Capture the cell that displays the provided text and extract its [x, y] central coordinate. 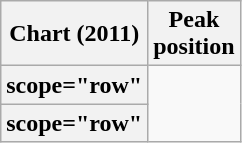
Peakposition [194, 34]
Chart (2011) [74, 34]
